Pinpoint the cell where the given text exists, returning its [X, Y] midpoint coordinate. 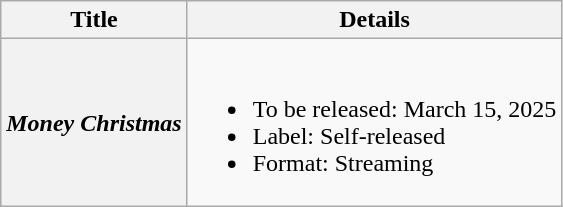
Money Christmas [94, 122]
Details [374, 20]
Title [94, 20]
To be released: March 15, 2025Label: Self-releasedFormat: Streaming [374, 122]
